For the text-containing cell, return its midpoint in [x, y] coordinate format. 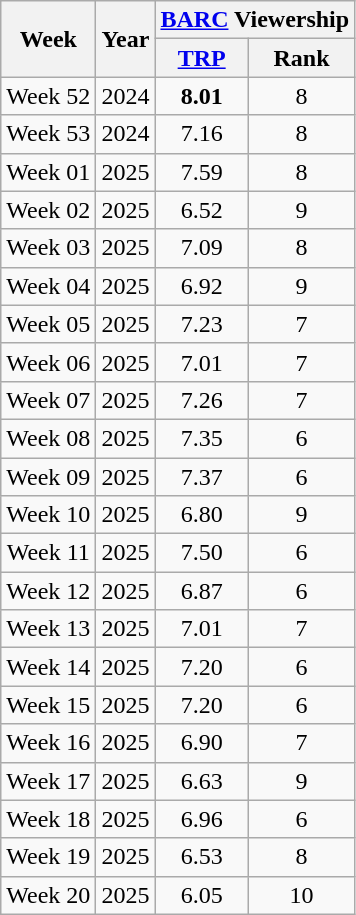
Week 08 [48, 438]
Week 06 [48, 362]
6.63 [202, 781]
7.09 [202, 248]
7.26 [202, 400]
Week 05 [48, 324]
Week 53 [48, 134]
Week 11 [48, 553]
Week 18 [48, 819]
TRP [202, 58]
6.80 [202, 515]
Week 02 [48, 210]
Week 17 [48, 781]
6.90 [202, 743]
Week 04 [48, 286]
7.37 [202, 477]
Week 13 [48, 629]
7.50 [202, 553]
Week 03 [48, 248]
Rank [301, 58]
6.52 [202, 210]
Year [126, 39]
7.16 [202, 134]
6.96 [202, 819]
7.23 [202, 324]
Week 19 [48, 857]
6.53 [202, 857]
Week 07 [48, 400]
Week 20 [48, 895]
Week 12 [48, 591]
BARC Viewership [255, 20]
Week 15 [48, 705]
7.35 [202, 438]
6.05 [202, 895]
Week 14 [48, 667]
6.87 [202, 591]
6.92 [202, 286]
8.01 [202, 96]
Week 09 [48, 477]
10 [301, 895]
Week 52 [48, 96]
Week 10 [48, 515]
Week [48, 39]
Week 01 [48, 172]
7.59 [202, 172]
Week 16 [48, 743]
